Find where the given text appears and provide that cell's center as (x, y) coordinate. 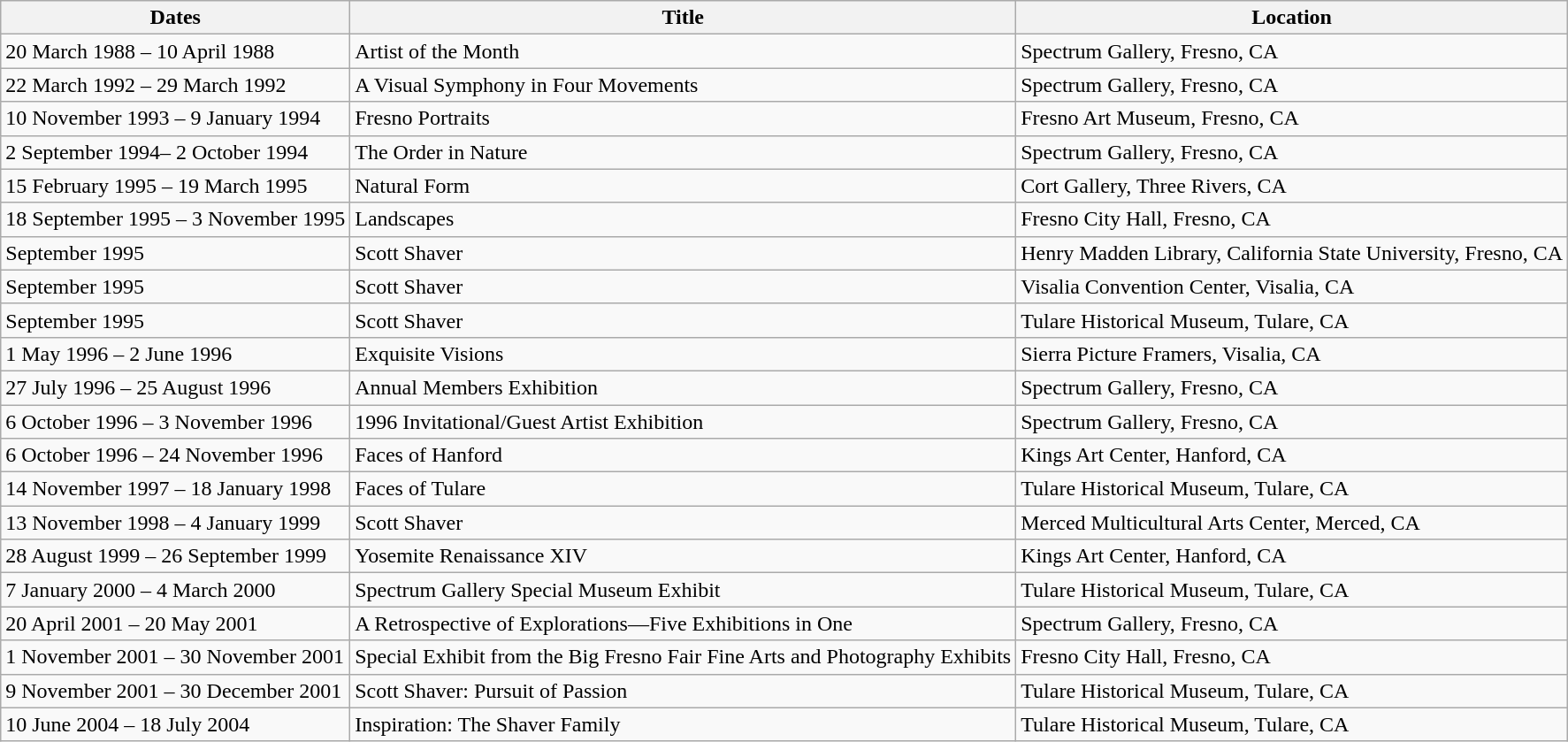
Sierra Picture Framers, Visalia, CA (1292, 354)
Exquisite Visions (683, 354)
Fresno Portraits (683, 119)
Faces of Hanford (683, 455)
22 March 1992 – 29 March 1992 (175, 85)
Title (683, 18)
The Order in Nature (683, 152)
Inspiration: The Shaver Family (683, 724)
1 November 2001 – 30 November 2001 (175, 657)
Annual Members Exhibition (683, 387)
Natural Form (683, 186)
Faces of Tulare (683, 489)
A Retrospective of Explorations—Five Exhibitions in One (683, 623)
20 April 2001 – 20 May 2001 (175, 623)
Fresno Art Museum, Fresno, CA (1292, 119)
6 October 1996 – 24 November 1996 (175, 455)
Visalia Convention Center, Visalia, CA (1292, 287)
Spectrum Gallery Special Museum Exhibit (683, 590)
28 August 1999 – 26 September 1999 (175, 556)
Henry Madden Library, California State University, Fresno, CA (1292, 253)
1996 Invitational/Guest Artist Exhibition (683, 422)
Artist of the Month (683, 51)
27 July 1996 – 25 August 1996 (175, 387)
14 November 1997 – 18 January 1998 (175, 489)
Scott Shaver: Pursuit of Passion (683, 691)
15 February 1995 – 19 March 1995 (175, 186)
Yosemite Renaissance XIV (683, 556)
2 September 1994– 2 October 1994 (175, 152)
20 March 1988 – 10 April 1988 (175, 51)
Landscapes (683, 219)
Location (1292, 18)
18 September 1995 – 3 November 1995 (175, 219)
A Visual Symphony in Four Movements (683, 85)
1 May 1996 – 2 June 1996 (175, 354)
7 January 2000 – 4 March 2000 (175, 590)
Dates (175, 18)
13 November 1998 – 4 January 1999 (175, 523)
Special Exhibit from the Big Fresno Fair Fine Arts and Photography Exhibits (683, 657)
Merced Multicultural Arts Center, Merced, CA (1292, 523)
10 June 2004 – 18 July 2004 (175, 724)
6 October 1996 – 3 November 1996 (175, 422)
10 November 1993 – 9 January 1994 (175, 119)
Cort Gallery, Three Rivers, CA (1292, 186)
9 November 2001 – 30 December 2001 (175, 691)
